Identify which cell holds the provided text, then report its [x, y] central coordinate. 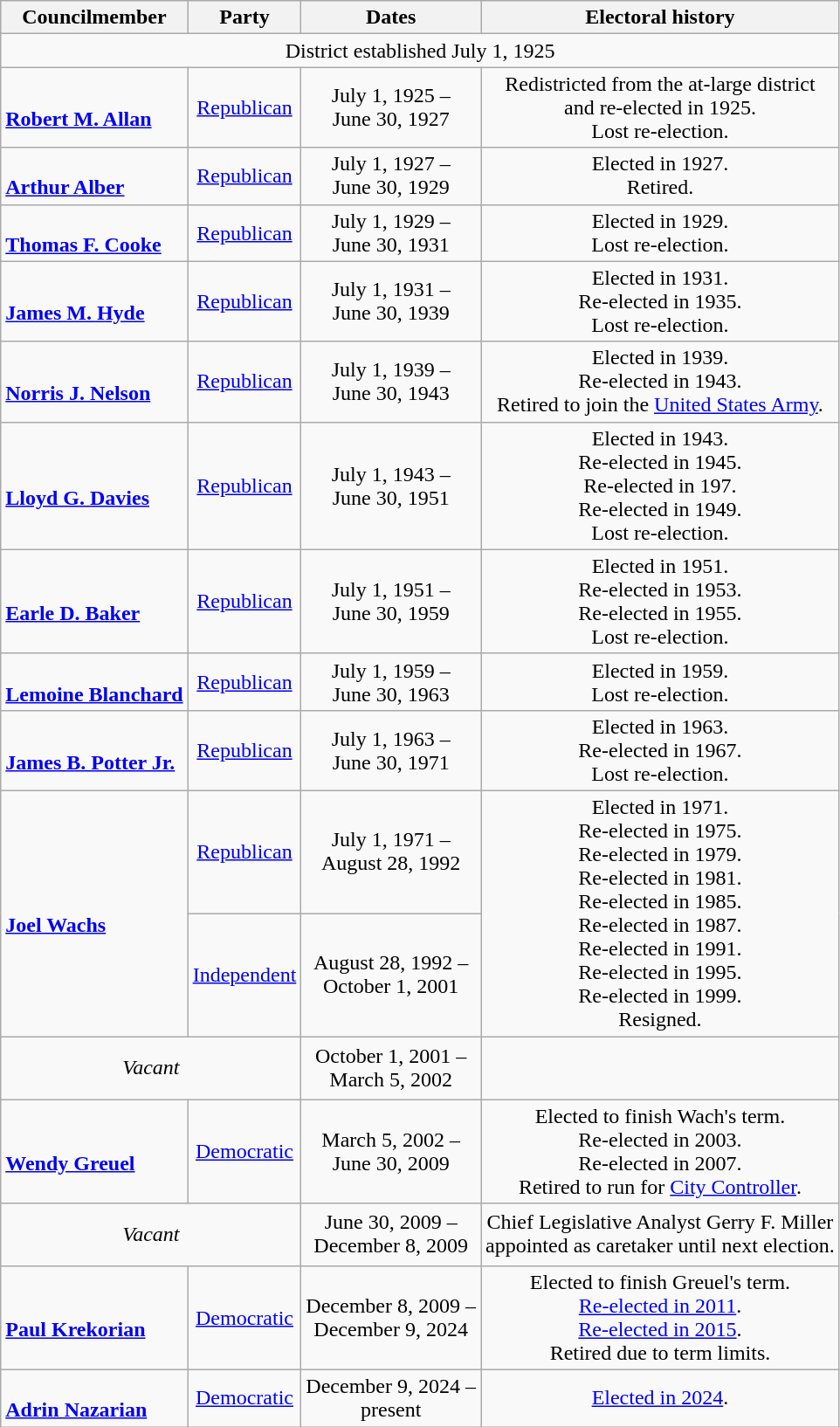
Elected in 1929. Lost re-election. [660, 232]
Chief Legislative Analyst Gerry F. Miller appointed as caretaker until next election. [660, 1235]
December 8, 2009 – December 9, 2024 [391, 1319]
July 1, 1929 – June 30, 1931 [391, 232]
Joel Wachs [94, 913]
July 1, 1943 – June 30, 1951 [391, 486]
Elected in 1939. Re-elected in 1943. Retired to join the United States Army. [660, 382]
Robert M. Allan [94, 107]
August 28, 1992 – October 1, 2001 [391, 975]
Party [244, 17]
December 9, 2024 – present [391, 1399]
Independent [244, 975]
Elected in 1927. Retired. [660, 176]
Electoral history [660, 17]
July 1, 1959 – June 30, 1963 [391, 681]
July 1, 1951 – June 30, 1959 [391, 601]
Elected in 1943. Re-elected in 1945. Re-elected in 197. Re-elected in 1949. Lost re-election. [660, 486]
July 1, 1963 – June 30, 1971 [391, 750]
Elected in 2024. [660, 1399]
James M. Hyde [94, 301]
Paul Krekorian [94, 1319]
Elected to finish Wach's term. Re-elected in 2003. Re-elected in 2007. Retired to run for City Controller. [660, 1151]
Thomas F. Cooke [94, 232]
Lemoine Blanchard [94, 681]
July 1, 1971 – August 28, 1992 [391, 852]
Adrin Nazarian [94, 1399]
District established July 1, 1925 [421, 51]
James B. Potter Jr. [94, 750]
Redistricted from the at-large district and re-elected in 1925. Lost re-election. [660, 107]
Arthur Alber [94, 176]
Norris J. Nelson [94, 382]
Elected in 1959. Lost re-election. [660, 681]
March 5, 2002 – June 30, 2009 [391, 1151]
July 1, 1931 – June 30, 1939 [391, 301]
Dates [391, 17]
Councilmember [94, 17]
July 1, 1927 – June 30, 1929 [391, 176]
Elected in 1951. Re-elected in 1953. Re-elected in 1955. Lost re-election. [660, 601]
Elected in 1963. Re-elected in 1967. Lost re-election. [660, 750]
July 1, 1939 – June 30, 1943 [391, 382]
Elected to finish Greuel's term. Re-elected in 2011. Re-elected in 2015. Retired due to term limits. [660, 1319]
Lloyd G. Davies [94, 486]
Wendy Greuel [94, 1151]
July 1, 1925 – June 30, 1927 [391, 107]
Elected in 1931. Re-elected in 1935. Lost re-election. [660, 301]
October 1, 2001 – March 5, 2002 [391, 1067]
June 30, 2009 – December 8, 2009 [391, 1235]
Earle D. Baker [94, 601]
